For the text-containing cell, return its midpoint in [X, Y] coordinate format. 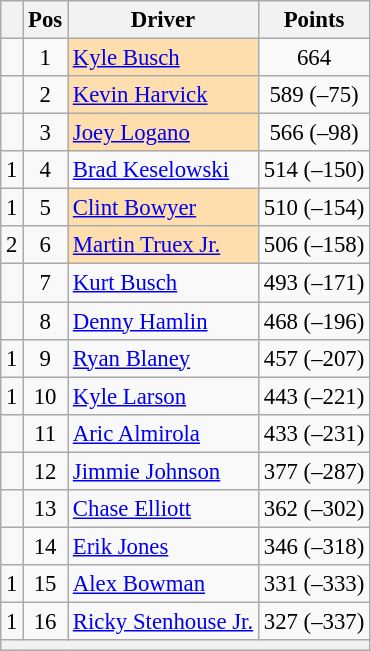
Joey Logano [164, 133]
Kurt Busch [164, 283]
Aric Almirola [164, 433]
331 (–333) [314, 584]
566 (–98) [314, 133]
Kyle Larson [164, 396]
10 [46, 396]
443 (–221) [314, 396]
Kyle Busch [164, 58]
Jimmie Johnson [164, 471]
Alex Bowman [164, 584]
362 (–302) [314, 509]
Chase Elliott [164, 509]
Ricky Stenhouse Jr. [164, 621]
377 (–287) [314, 471]
12 [46, 471]
4 [46, 170]
457 (–207) [314, 358]
Brad Keselowski [164, 170]
589 (–75) [314, 95]
Ryan Blaney [164, 358]
Martin Truex Jr. [164, 245]
493 (–171) [314, 283]
327 (–337) [314, 621]
8 [46, 321]
16 [46, 621]
3 [46, 133]
Clint Bowyer [164, 208]
506 (–158) [314, 245]
5 [46, 208]
468 (–196) [314, 321]
6 [46, 245]
11 [46, 433]
514 (–150) [314, 170]
Erik Jones [164, 546]
14 [46, 546]
346 (–318) [314, 546]
Points [314, 20]
9 [46, 358]
Denny Hamlin [164, 321]
510 (–154) [314, 208]
433 (–231) [314, 433]
664 [314, 58]
7 [46, 283]
13 [46, 509]
Kevin Harvick [164, 95]
15 [46, 584]
Pos [46, 20]
Driver [164, 20]
